Pinpoint the cell where the given text exists, returning its [x, y] midpoint coordinate. 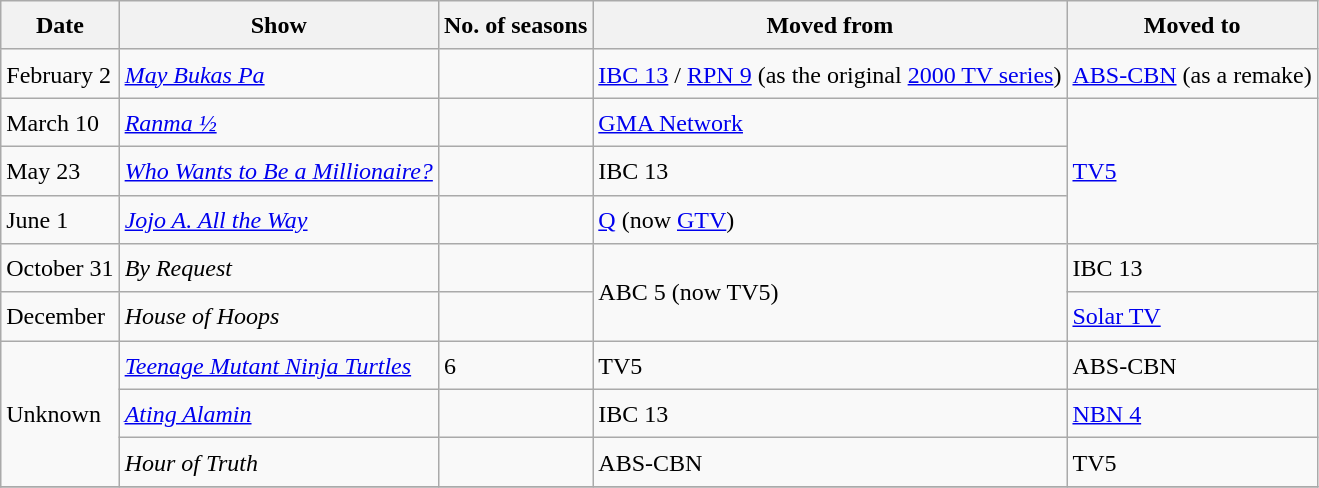
Hour of Truth [278, 462]
Ranma ½ [278, 122]
Who Wants to Be a Millionaire? [278, 170]
Solar TV [1192, 316]
By Request [278, 268]
Moved to [1192, 26]
Jojo A. All the Way [278, 220]
March 10 [60, 122]
Moved from [830, 26]
NBN 4 [1192, 414]
6 [515, 366]
House of Hoops [278, 316]
February 2 [60, 74]
No. of seasons [515, 26]
December [60, 316]
June 1 [60, 220]
Date [60, 26]
Teenage Mutant Ninja Turtles [278, 366]
ABC 5 (now TV5) [830, 292]
IBC 13 / RPN 9 (as the original 2000 TV series) [830, 74]
May 23 [60, 170]
May Bukas Pa [278, 74]
ABS-CBN (as a remake) [1192, 74]
Ating Alamin [278, 414]
October 31 [60, 268]
Show [278, 26]
Unknown [60, 414]
GMA Network [830, 122]
Q (now GTV) [830, 220]
